Scan for the cell matching the given text and deliver its [x, y] coordinate at center. 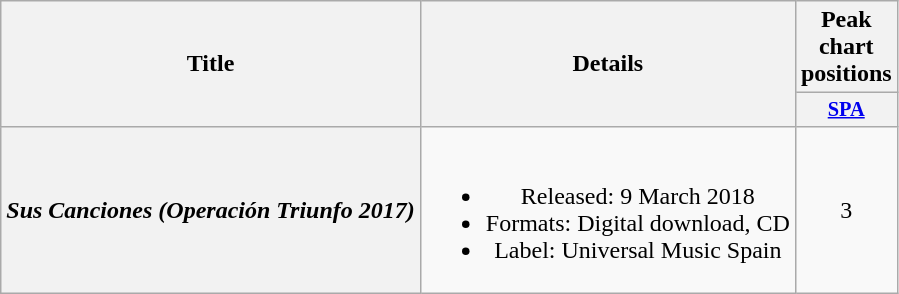
Sus Canciones (Operación Triunfo 2017) [211, 210]
Released: 9 March 2018Formats: Digital download, CDLabel: Universal Music Spain [608, 210]
Title [211, 64]
Peak chart positions [846, 47]
Details [608, 64]
SPA [846, 110]
3 [846, 210]
